Return [X, Y] of the center of cell containing provided text 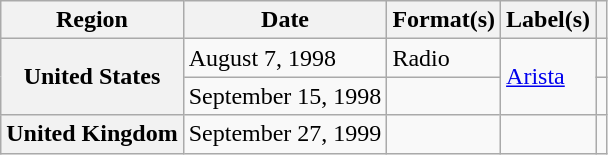
United States [92, 77]
Format(s) [444, 20]
Region [92, 20]
August 7, 1998 [285, 58]
United Kingdom [92, 134]
Radio [444, 58]
Date [285, 20]
September 15, 1998 [285, 96]
September 27, 1999 [285, 134]
Arista [548, 77]
Label(s) [548, 20]
